Provide the [X, Y] coordinate of the cell's center where the given text is located.  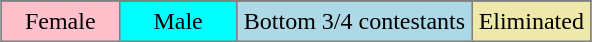
Bottom 3/4 contestants [354, 21]
Eliminated [532, 21]
Male [178, 21]
Female [60, 21]
